Capture the cell that displays the provided text and extract its (X, Y) central coordinate. 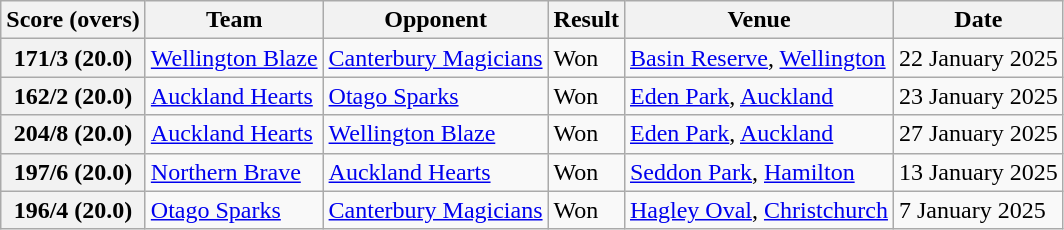
Seddon Park, Hamilton (758, 172)
162/2 (20.0) (74, 96)
7 January 2025 (978, 210)
196/4 (20.0) (74, 210)
171/3 (20.0) (74, 58)
23 January 2025 (978, 96)
197/6 (20.0) (74, 172)
Venue (758, 20)
13 January 2025 (978, 172)
Date (978, 20)
204/8 (20.0) (74, 134)
27 January 2025 (978, 134)
Opponent (436, 20)
Result (586, 20)
Score (overs) (74, 20)
Hagley Oval, Christchurch (758, 210)
Basin Reserve, Wellington (758, 58)
Team (234, 20)
22 January 2025 (978, 58)
Northern Brave (234, 172)
